From the cell containing the given text, extract its center point as (X, Y) coordinate. 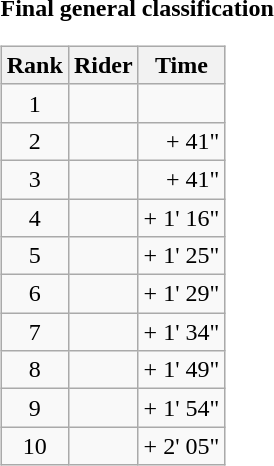
6 (34, 294)
7 (34, 332)
+ 1' 29" (182, 294)
+ 2' 05" (182, 446)
+ 1' 54" (182, 408)
Rider (103, 65)
4 (34, 217)
3 (34, 179)
+ 1' 49" (182, 370)
+ 1' 25" (182, 256)
1 (34, 103)
Rank (34, 65)
5 (34, 256)
9 (34, 408)
10 (34, 446)
8 (34, 370)
+ 1' 34" (182, 332)
2 (34, 141)
+ 1' 16" (182, 217)
Time (182, 65)
